Search for the cell housing the specified text and yield its (x, y) center coordinate. 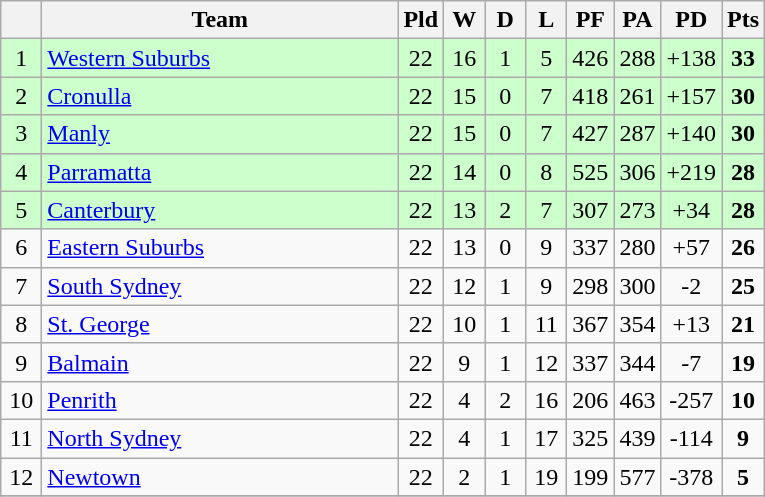
Team (220, 20)
Parramatta (220, 172)
306 (638, 172)
Eastern Suburbs (220, 248)
South Sydney (220, 286)
Cronulla (220, 96)
-378 (692, 477)
344 (638, 362)
6 (22, 248)
288 (638, 58)
25 (744, 286)
427 (590, 134)
+34 (692, 210)
PA (638, 20)
Pts (744, 20)
199 (590, 477)
14 (464, 172)
3 (22, 134)
463 (638, 400)
33 (744, 58)
-114 (692, 438)
17 (546, 438)
21 (744, 324)
Pld (421, 20)
261 (638, 96)
Manly (220, 134)
PF (590, 20)
577 (638, 477)
+219 (692, 172)
+157 (692, 96)
Canterbury (220, 210)
354 (638, 324)
Newtown (220, 477)
26 (744, 248)
W (464, 20)
PD (692, 20)
307 (590, 210)
300 (638, 286)
+13 (692, 324)
-257 (692, 400)
+138 (692, 58)
D (506, 20)
280 (638, 248)
426 (590, 58)
525 (590, 172)
Balmain (220, 362)
-7 (692, 362)
298 (590, 286)
439 (638, 438)
287 (638, 134)
St. George (220, 324)
-2 (692, 286)
273 (638, 210)
Penrith (220, 400)
+57 (692, 248)
Western Suburbs (220, 58)
367 (590, 324)
L (546, 20)
North Sydney (220, 438)
206 (590, 400)
418 (590, 96)
+140 (692, 134)
325 (590, 438)
